Provide the [x, y] coordinate of the cell's center where the given text is located.  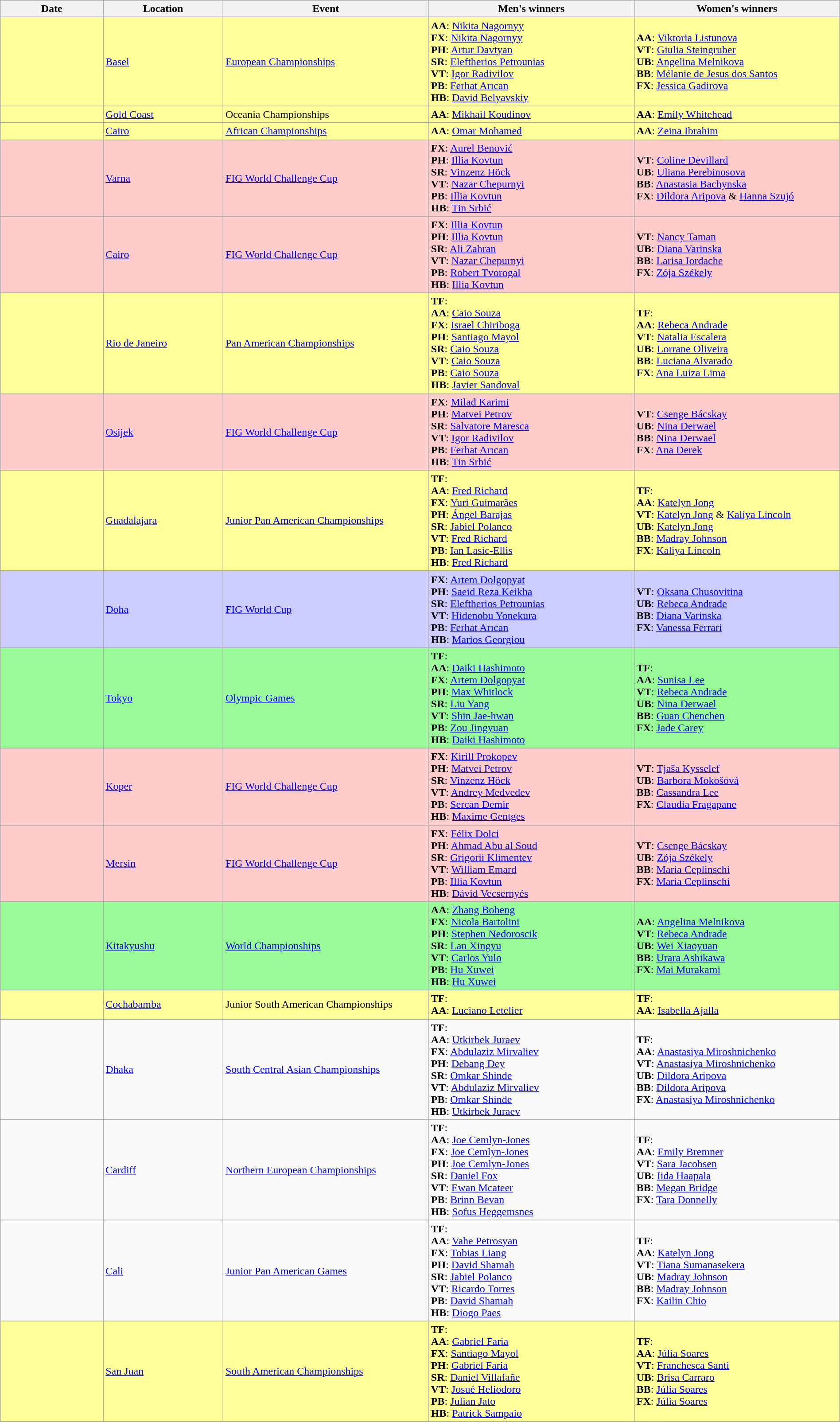
Rio de Janeiro [163, 343]
Northern European Championships [326, 1170]
World Championships [326, 946]
TF: AA: Fred Richard FX: Yuri Guimarães PH: Ángel Barajas SR: Jabiel Polanco VT: Fred Richard PB: Ian Lasic-Ellis HB: Fred Richard [531, 520]
Pan American Championships [326, 343]
Tokyo [163, 697]
Event [326, 9]
Mersin [163, 863]
Cardiff [163, 1170]
Dhaka [163, 1070]
VT: Oksana ChusovitinaUB: Rebeca AndradeBB: Diana VarinskaFX: Vanessa Ferrari [737, 609]
TF: AA: Utkirbek JuraevFX: Abdulaziz Mirvaliev PH: Debang Dey SR: Omkar Shinde VT: Abdulaziz Mirvaliev PB: Omkar Shinde HB: Utkirbek Juraev [531, 1070]
Gold Coast [163, 114]
Men's winners [531, 9]
Koper [163, 786]
TF: AA: Anastasiya MiroshnichenkoVT: Anastasiya MiroshnichenkoUB: Dildora AripovaBB: Dildora AripovaFX: Anastasiya Miroshnichenko [737, 1070]
TF: AA: Vahe PetrosyanFX: Tobias Liang PH: David Shamah SR: Jabiel Polanco VT: Ricardo Torres PB: David Shamah HB: Diogo Paes [531, 1271]
AA: Nikita Nagornyy FX: Nikita Nagornyy PH: Artur Davtyan SR: Eleftherios Petrounias VT: Igor Radivilov PB: Ferhat Arıcan HB: David Belyavskiy [531, 62]
Junior Pan American Championships [326, 520]
TF: AA: Katelyn JongVT: Tiana SumanasekeraUB: Madray JohnsonBB: Madray JohnsonFX: Kailin Chio [737, 1271]
African Championships [326, 131]
AA: Omar Mohamed [531, 131]
Guadalajara [163, 520]
AA: Angelina MelnikovaVT: Rebeca AndradeUB: Wei XiaoyuanBB: Urara AshikawaFX: Mai Murakami [737, 946]
Junior Pan American Games [326, 1271]
TF: AA: Isabella Ajalla [737, 1005]
FX: Félix DolciPH: Ahmad Abu al SoudSR: Grigorii KlimentevVT: William EmardPB: Illia KovtunHB: Dávid Vecsernyés [531, 863]
AA: Zhang BohengFX: Nicola BartoliniPH: Stephen NedoroscikSR: Lan XingyuVT: Carlos YuloPB: Hu XuweiHB: Hu Xuwei [531, 946]
FX: Kirill ProkopevPH: Matvei PetrovSR: Vinzenz HöckVT: Andrey MedvedevPB: Sercan DemirHB: Maxime Gentges [531, 786]
Location [163, 9]
European Championships [326, 62]
San Juan [163, 1371]
VT: Nancy TamanUB: Diana VarinskaBB: Larisa IordacheFX: Zója Székely [737, 254]
Oceania Championships [326, 114]
Osijek [163, 432]
Women's winners [737, 9]
AA: Mikhail Koudinov [531, 114]
AA: Zeina Ibrahim [737, 131]
AA: Emily Whitehead [737, 114]
FX: Artem DolgopyatPH: Saeid Reza KeikhaSR: Eleftherios Petrounias VT: Hidenobu Yonekura PB: Ferhat Arıcan HB: Marios Georgiou [531, 609]
Kitakyushu [163, 946]
South Central Asian Championships [326, 1070]
Junior South American Championships [326, 1005]
FX: Aurel BenovićPH: Illia KovtunSR: Vinzenz HöckVT: Nazar ChepurnyiPB: Illia KovtunHB: Tin Srbić [531, 178]
TF: AA: Júlia SoaresVT: Franchesca SantiUB: Brisa CarraroBB: Júlia SoaresFX: Júlia Soares [737, 1371]
TF: AA: Katelyn JongVT: Katelyn Jong & Kaliya LincolnUB: Katelyn JongBB: Madray JohnsonFX: Kaliya Lincoln [737, 520]
FIG World Cup [326, 609]
Doha [163, 609]
TF: AA: Joe Cemlyn-JonesFX: Joe Cemlyn-Jones PH: Joe Cemlyn-Jones SR: Daniel Fox VT: Ewan Mcateer PB: Brinn Bevan HB: Sofus Heggemsnes [531, 1170]
TF: AA: Luciano Letelier [531, 1005]
TF: AA: Emily BremnerVT: Sara JacobsenUB: Iida HaapalaBB: Megan BridgeFX: Tara Donnelly [737, 1170]
Basel [163, 62]
Date [52, 9]
TF: AA: Rebeca AndradeVT: Natalia EscaleraUB: Lorrane OliveiraBB: Luciana AlvaradoFX: Ana Luiza Lima [737, 343]
TF: AA: Gabriel FariaFX: Santiago Mayol PH: Gabriel Faria SR: Daniel Villafañe VT: Josué Heliodoro PB: Julian Jato HB: Patrick Sampaio [531, 1371]
Cali [163, 1271]
FX: Illia Kovtun PH: Illia Kovtun SR: Ali Zahran VT: Nazar Chepurnyi PB: Robert Tvorogal HB: Illia Kovtun [531, 254]
VT: Tjaša KysselefUB: Barbora MokošováBB: Cassandra LeeFX: Claudia Fragapane [737, 786]
AA: Viktoria Listunova VT: Giulia Steingruber UB: Angelina Melnikova BB: Mélanie de Jesus dos Santos FX: Jessica Gadirova [737, 62]
TF: AA: Caio SouzaFX: Israel Chiriboga PH: Santiago Mayol SR: Caio Souza VT: Caio Souza PB: Caio Souza HB: Javier Sandoval [531, 343]
VT: Csenge BácskayUB: Zója SzékelyBB: Maria CeplinschiFX: Maria Ceplinschi [737, 863]
Olympic Games [326, 697]
FX: Milad Karimi PH: Matvei Petrov SR: Salvatore Maresca VT: Igor Radivilov PB: Ferhat Arıcan HB: Tin Srbić [531, 432]
VT: Coline DevillardUB: Uliana PerebinosovaBB: Anastasia BachynskaFX: Dildora Aripova & Hanna Szujó [737, 178]
TF: AA: Daiki HashimotoFX: Artem DolgopyatPH: Max Whitlock SR: Liu YangVT: Shin Jae-hwanPB: Zou JingyuanHB: Daiki Hashimoto [531, 697]
VT: Csenge BácskayUB: Nina DerwaelBB: Nina DerwaelFX: Ana Đerek [737, 432]
TF: AA: Sunisa LeeVT: Rebeca AndradeUB: Nina DerwaelBB: Guan ChenchenFX: Jade Carey [737, 697]
South American Championships [326, 1371]
Cochabamba [163, 1005]
Varna [163, 178]
